Find where the given text appears and provide that cell's center as [X, Y] coordinate. 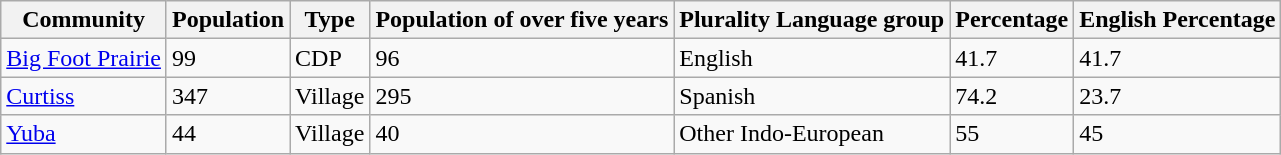
CDP [330, 58]
99 [228, 58]
Plurality Language group [812, 20]
96 [522, 58]
Type [330, 20]
Population [228, 20]
English [812, 58]
55 [1012, 134]
Other Indo-European [812, 134]
Big Foot Prairie [84, 58]
Community [84, 20]
Percentage [1012, 20]
Yuba [84, 134]
Spanish [812, 96]
Population of over five years [522, 20]
44 [228, 134]
347 [228, 96]
40 [522, 134]
Curtiss [84, 96]
295 [522, 96]
English Percentage [1178, 20]
74.2 [1012, 96]
23.7 [1178, 96]
45 [1178, 134]
